From the cell containing the given text, extract its center point as (X, Y) coordinate. 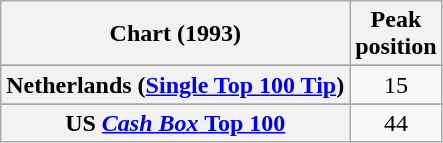
15 (396, 85)
Peakposition (396, 34)
Netherlands (Single Top 100 Tip) (176, 85)
US Cash Box Top 100 (176, 123)
Chart (1993) (176, 34)
44 (396, 123)
